Determine the [x, y] coordinate at the center of the cell enclosing the given text.  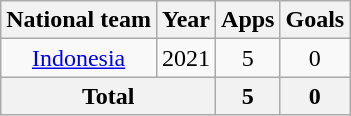
Year [186, 20]
Apps [248, 20]
Total [108, 96]
National team [79, 20]
2021 [186, 58]
Goals [315, 20]
Indonesia [79, 58]
